Return the [X, Y] coordinate for the center point of the cell that contains the specified text.  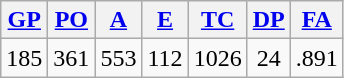
GP [24, 20]
24 [268, 58]
TC [218, 20]
553 [118, 58]
DP [268, 20]
185 [24, 58]
PO [72, 20]
112 [165, 58]
E [165, 20]
1026 [218, 58]
.891 [316, 58]
FA [316, 20]
A [118, 20]
361 [72, 58]
